Detect which cell encompasses the target text, then output its (X, Y) center coordinate. 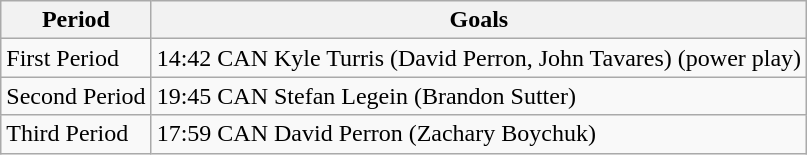
17:59 CAN David Perron (Zachary Boychuk) (479, 134)
Goals (479, 20)
Third Period (76, 134)
14:42 CAN Kyle Turris (David Perron, John Tavares) (power play) (479, 58)
Second Period (76, 96)
First Period (76, 58)
19:45 CAN Stefan Legein (Brandon Sutter) (479, 96)
Period (76, 20)
